For the text-containing cell, return its midpoint in [x, y] coordinate format. 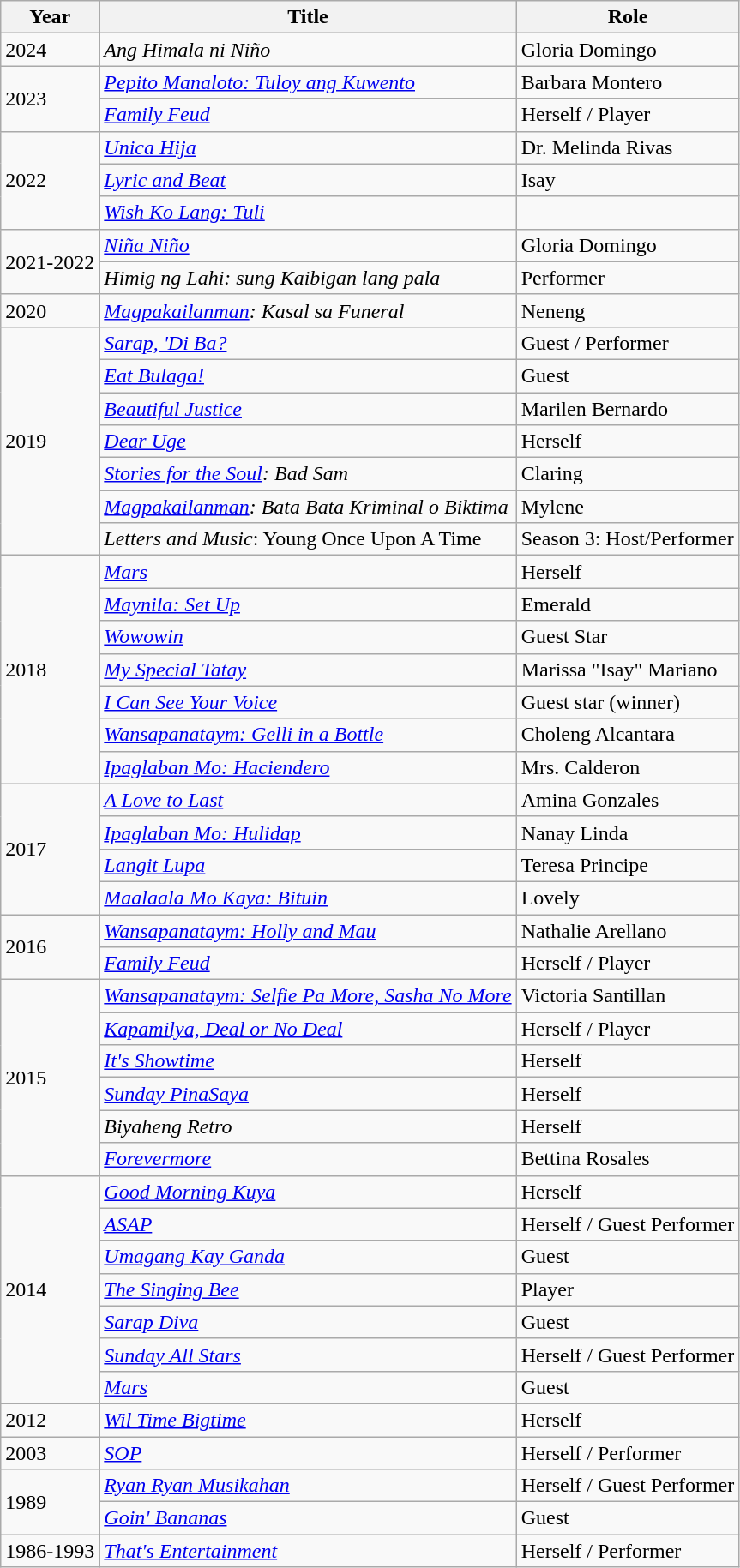
2019 [50, 441]
Unica Hija [308, 147]
Biyaheng Retro [308, 1126]
Wansapanataym: Holly and Mau [308, 930]
Wish Ko Lang: Tuli [308, 213]
Choleng Alcantara [628, 735]
2020 [50, 310]
Year [50, 17]
Season 3: Host/Performer [628, 539]
Nanay Linda [628, 832]
Guest Star [628, 637]
It's Showtime [308, 1061]
Role [628, 17]
My Special Tatay [308, 670]
Good Morning Kuya [308, 1192]
SOP [308, 1453]
Maynila: Set Up [308, 604]
Victoria Santillan [628, 996]
Dr. Melinda Rivas [628, 147]
Guest / Performer [628, 343]
Maalaala Mo Kaya: Bituin [308, 898]
Performer [628, 278]
Forevermore [308, 1159]
That's Entertainment [308, 1551]
Ipaglaban Mo: Haciendero [308, 767]
2016 [50, 946]
Lyric and Beat [308, 180]
Pepito Manaloto: Tuloy ang Kuwento [308, 82]
2003 [50, 1453]
Wansapanataym: Selfie Pa More, Sasha No More [308, 996]
Marissa "Isay" Mariano [628, 670]
2014 [50, 1289]
Magpakailanman: Kasal sa Funeral [308, 310]
Beautiful Justice [308, 409]
2015 [50, 1078]
Title [308, 17]
Sarap Diva [308, 1322]
I Can See Your Voice [308, 702]
Ang Himala ni Niño [308, 50]
Dear Uge [308, 442]
1989 [50, 1502]
2024 [50, 50]
2023 [50, 99]
2017 [50, 849]
A Love to Last [308, 800]
Niña Niño [308, 245]
Guest star (winner) [628, 702]
Nathalie Arellano [628, 930]
Sarap, 'Di Ba? [308, 343]
Goin' Bananas [308, 1518]
Kapamilya, Deal or No Deal [308, 1029]
Wil Time Bigtime [308, 1420]
Ipaglaban Mo: Hulidap [308, 832]
Neneng [628, 310]
Teresa Principe [628, 865]
Player [628, 1289]
Stories for the Soul: Bad Sam [308, 474]
Emerald [628, 604]
Himig ng Lahi: sung Kaibigan lang pala [308, 278]
2018 [50, 670]
Ryan Ryan Musikahan [308, 1486]
Umagang Kay Ganda [308, 1257]
Marilen Bernardo [628, 409]
Sunday PinaSaya [308, 1094]
Lovely [628, 898]
Magpakailanman: Bata Bata Kriminal o Biktima [308, 507]
Claring [628, 474]
Mylene [628, 507]
Amina Gonzales [628, 800]
Letters and Music: Young Once Upon A Time [308, 539]
Isay [628, 180]
Bettina Rosales [628, 1159]
Barbara Montero [628, 82]
Langit Lupa [308, 865]
1986-1993 [50, 1551]
The Singing Bee [308, 1289]
2012 [50, 1420]
Wowowin [308, 637]
Mrs. Calderon [628, 767]
Eat Bulaga! [308, 375]
Wansapanataym: Gelli in a Bottle [308, 735]
Sunday All Stars [308, 1355]
ASAP [308, 1224]
2022 [50, 180]
2021-2022 [50, 261]
